Extract the (x, y) coordinate from the center of the cell holding the provided text.  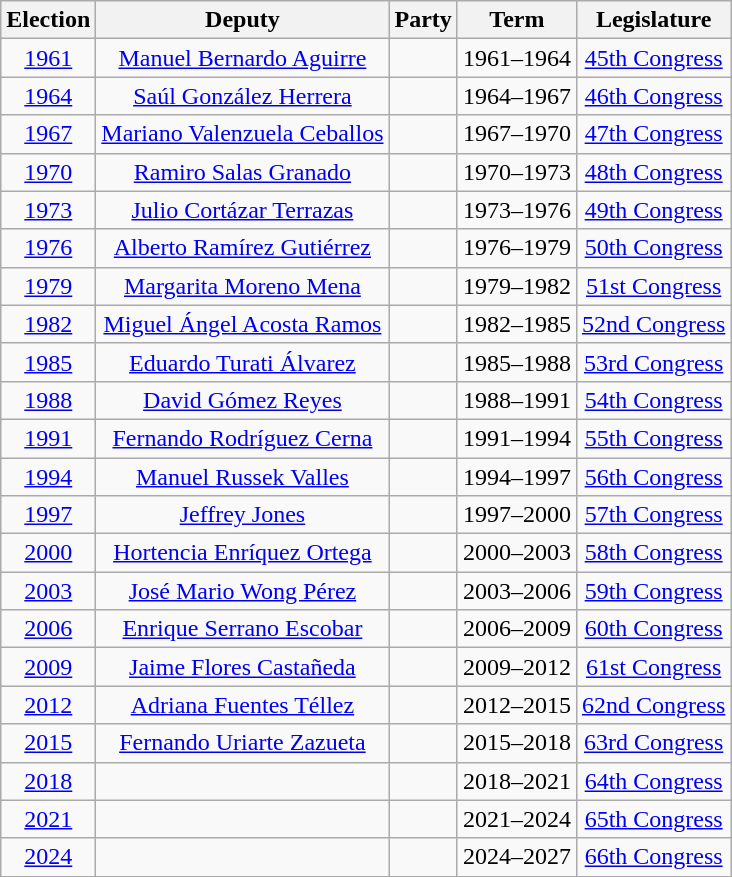
Fernando Rodríguez Cerna (242, 438)
1985–1988 (516, 362)
2012–2015 (516, 705)
1970–1973 (516, 172)
2021–2024 (516, 819)
2000–2003 (516, 553)
59th Congress (653, 591)
45th Congress (653, 58)
Eduardo Turati Álvarez (242, 362)
1997 (48, 515)
2003 (48, 591)
1964–1967 (516, 96)
Manuel Bernardo Aguirre (242, 58)
José Mario Wong Pérez (242, 591)
1976 (48, 248)
1961–1964 (516, 58)
1970 (48, 172)
2015–2018 (516, 743)
Manuel Russek Valles (242, 477)
54th Congress (653, 400)
1985 (48, 362)
2009–2012 (516, 667)
1997–2000 (516, 515)
Term (516, 20)
Enrique Serrano Escobar (242, 629)
2018–2021 (516, 781)
1961 (48, 58)
1979–1982 (516, 286)
Jaime Flores Castañeda (242, 667)
64th Congress (653, 781)
2024 (48, 857)
55th Congress (653, 438)
65th Congress (653, 819)
David Gómez Reyes (242, 400)
Legislature (653, 20)
66th Congress (653, 857)
1967–1970 (516, 134)
2021 (48, 819)
1994–1997 (516, 477)
49th Congress (653, 210)
Election (48, 20)
2024–2027 (516, 857)
Julio Cortázar Terrazas (242, 210)
46th Congress (653, 96)
1988–1991 (516, 400)
1988 (48, 400)
56th Congress (653, 477)
Saúl González Herrera (242, 96)
1979 (48, 286)
Deputy (242, 20)
Mariano Valenzuela Ceballos (242, 134)
Adriana Fuentes Téllez (242, 705)
61st Congress (653, 667)
1982–1985 (516, 324)
57th Congress (653, 515)
48th Congress (653, 172)
Party (423, 20)
1994 (48, 477)
Ramiro Salas Granado (242, 172)
63rd Congress (653, 743)
Jeffrey Jones (242, 515)
Fernando Uriarte Zazueta (242, 743)
2006–2009 (516, 629)
50th Congress (653, 248)
2000 (48, 553)
1976–1979 (516, 248)
58th Congress (653, 553)
2006 (48, 629)
52nd Congress (653, 324)
1973 (48, 210)
51st Congress (653, 286)
Miguel Ángel Acosta Ramos (242, 324)
2015 (48, 743)
1982 (48, 324)
53rd Congress (653, 362)
2018 (48, 781)
2012 (48, 705)
62nd Congress (653, 705)
60th Congress (653, 629)
1991 (48, 438)
Hortencia Enríquez Ortega (242, 553)
1991–1994 (516, 438)
2003–2006 (516, 591)
2009 (48, 667)
1967 (48, 134)
47th Congress (653, 134)
1964 (48, 96)
Margarita Moreno Mena (242, 286)
Alberto Ramírez Gutiérrez (242, 248)
1973–1976 (516, 210)
